From the cell containing the given text, extract its center point as (x, y) coordinate. 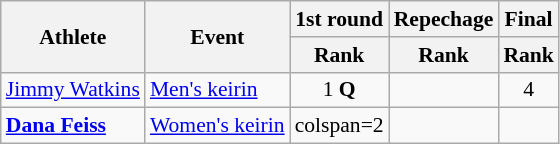
Dana Feiss (73, 126)
Athlete (73, 36)
Final (528, 19)
4 (528, 90)
Event (218, 36)
1st round (340, 19)
Repechage (444, 19)
colspan=2 (340, 126)
1 Q (340, 90)
Women's keirin (218, 126)
Jimmy Watkins (73, 90)
Men's keirin (218, 90)
